From the cell containing the given text, extract its center point as [X, Y] coordinate. 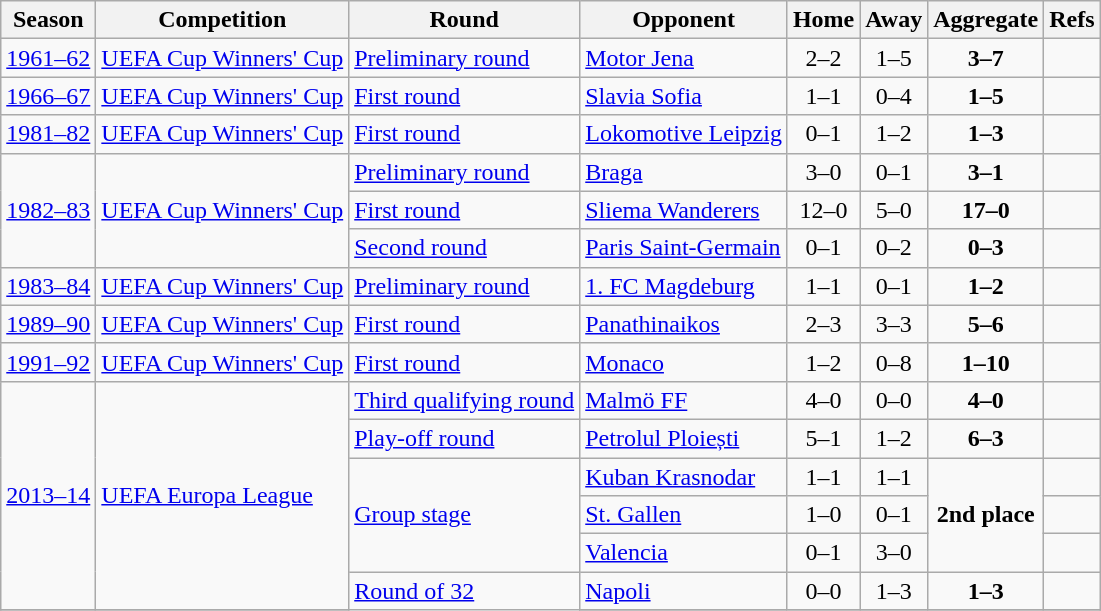
1983–84 [48, 286]
Round of 32 [464, 591]
2nd place [986, 515]
1989–90 [48, 324]
Season [48, 20]
2–2 [823, 58]
0–4 [894, 96]
6–3 [986, 438]
Petrolul Ploiești [684, 438]
Away [894, 20]
Refs [1072, 20]
17–0 [986, 210]
Malmö FF [684, 400]
1–0 [823, 515]
Home [823, 20]
Opponent [684, 20]
Group stage [464, 515]
5–1 [823, 438]
Competition [222, 20]
UEFA Europa League [222, 495]
Second round [464, 248]
1991–92 [48, 362]
St. Gallen [684, 515]
1–10 [986, 362]
Valencia [684, 553]
2–3 [823, 324]
Napoli [684, 591]
Motor Jena [684, 58]
Aggregate [986, 20]
Play-off round [464, 438]
1981–82 [48, 134]
3–7 [986, 58]
5–6 [986, 324]
12–0 [823, 210]
5–0 [894, 210]
3–3 [894, 324]
Round [464, 20]
Sliema Wanderers [684, 210]
Slavia Sofia [684, 96]
0–3 [986, 248]
Kuban Krasnodar [684, 477]
Panathinaikos [684, 324]
Paris Saint-Germain [684, 248]
2013–14 [48, 495]
Lokomotive Leipzig [684, 134]
1. FC Magdeburg [684, 286]
1966–67 [48, 96]
Third qualifying round [464, 400]
0–8 [894, 362]
Braga [684, 172]
3–1 [986, 172]
0–2 [894, 248]
1961–62 [48, 58]
1982–83 [48, 210]
Monaco [684, 362]
